From the cell containing the given text, extract its center point as [x, y] coordinate. 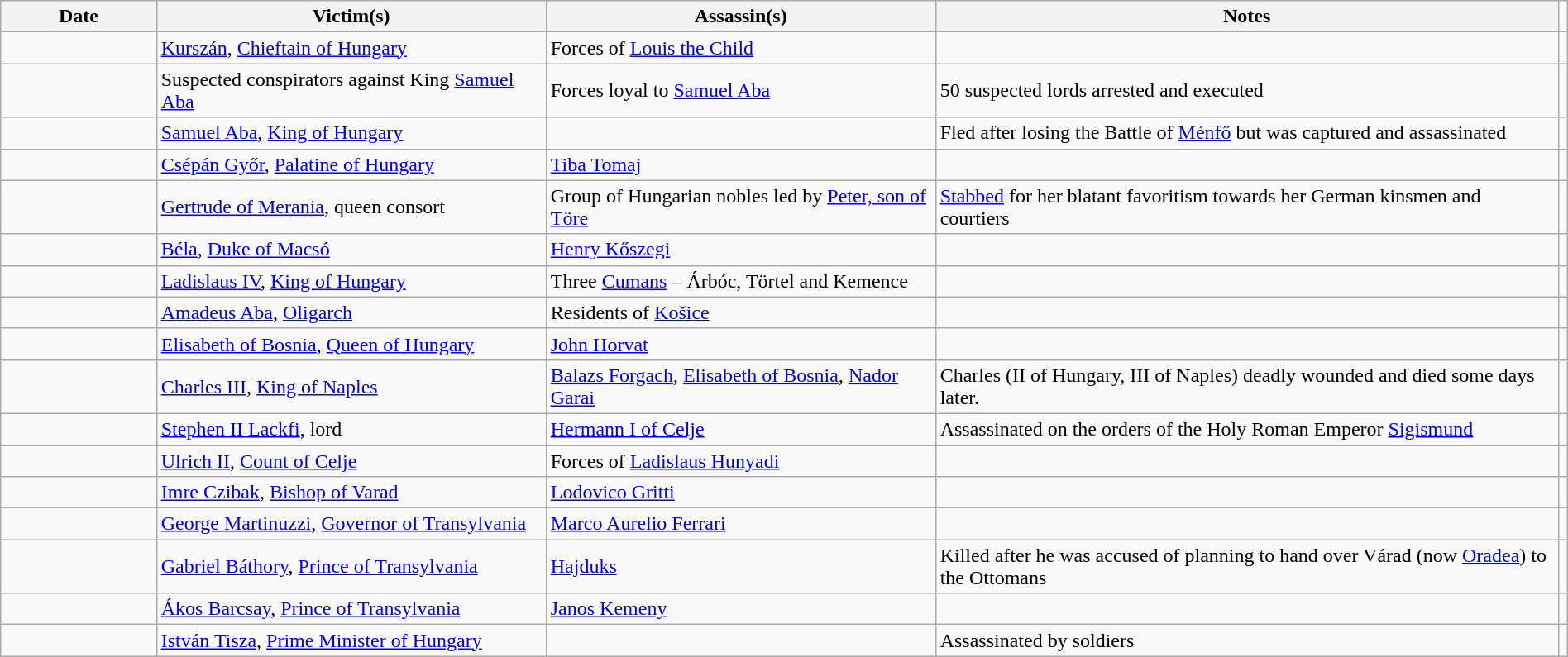
George Martinuzzi, Governor of Transylvania [351, 524]
Forces of Louis the Child [741, 48]
Residents of Košice [741, 312]
István Tisza, Prime Minister of Hungary [351, 640]
Janos Kemeny [741, 609]
Stabbed for her blatant favoritism towards her German kinsmen and courtiers [1247, 207]
Ákos Barcsay, Prince of Transylvania [351, 609]
Béla, Duke of Macsó [351, 250]
Csépán Győr, Palatine of Hungary [351, 164]
Hermann I of Celje [741, 429]
Lodovico Gritti [741, 493]
Tiba Tomaj [741, 164]
Ulrich II, Count of Celje [351, 460]
Hajduks [741, 567]
Stephen II Lackfi, lord [351, 429]
Samuel Aba, King of Hungary [351, 133]
Date [79, 17]
Amadeus Aba, Oligarch [351, 312]
Fled after losing the Battle of Ménfő but was captured and assassinated [1247, 133]
Gabriel Báthory, Prince of Transylvania [351, 567]
Three Cumans – Árbóc, Törtel and Kemence [741, 281]
John Horvat [741, 344]
Gertrude of Merania, queen consort [351, 207]
Forces of Ladislaus Hunyadi [741, 460]
Henry Kőszegi [741, 250]
Killed after he was accused of planning to hand over Várad (now Oradea) to the Ottomans [1247, 567]
Victim(s) [351, 17]
Forces loyal to Samuel Aba [741, 91]
Kurszán, Chieftain of Hungary [351, 48]
50 suspected lords arrested and executed [1247, 91]
Assassinated on the orders of the Holy Roman Emperor Sigismund [1247, 429]
Ladislaus IV, King of Hungary [351, 281]
Imre Czibak, Bishop of Varad [351, 493]
Assassinated by soldiers [1247, 640]
Elisabeth of Bosnia, Queen of Hungary [351, 344]
Group of Hungarian nobles led by Peter, son of Töre [741, 207]
Suspected conspirators against King Samuel Aba [351, 91]
Marco Aurelio Ferrari [741, 524]
Notes [1247, 17]
Balazs Forgach, Elisabeth of Bosnia, Nador Garai [741, 387]
Charles III, King of Naples [351, 387]
Assassin(s) [741, 17]
Charles (II of Hungary, III of Naples) deadly wounded and died some days later. [1247, 387]
